For the text-containing cell, return its midpoint in [X, Y] coordinate format. 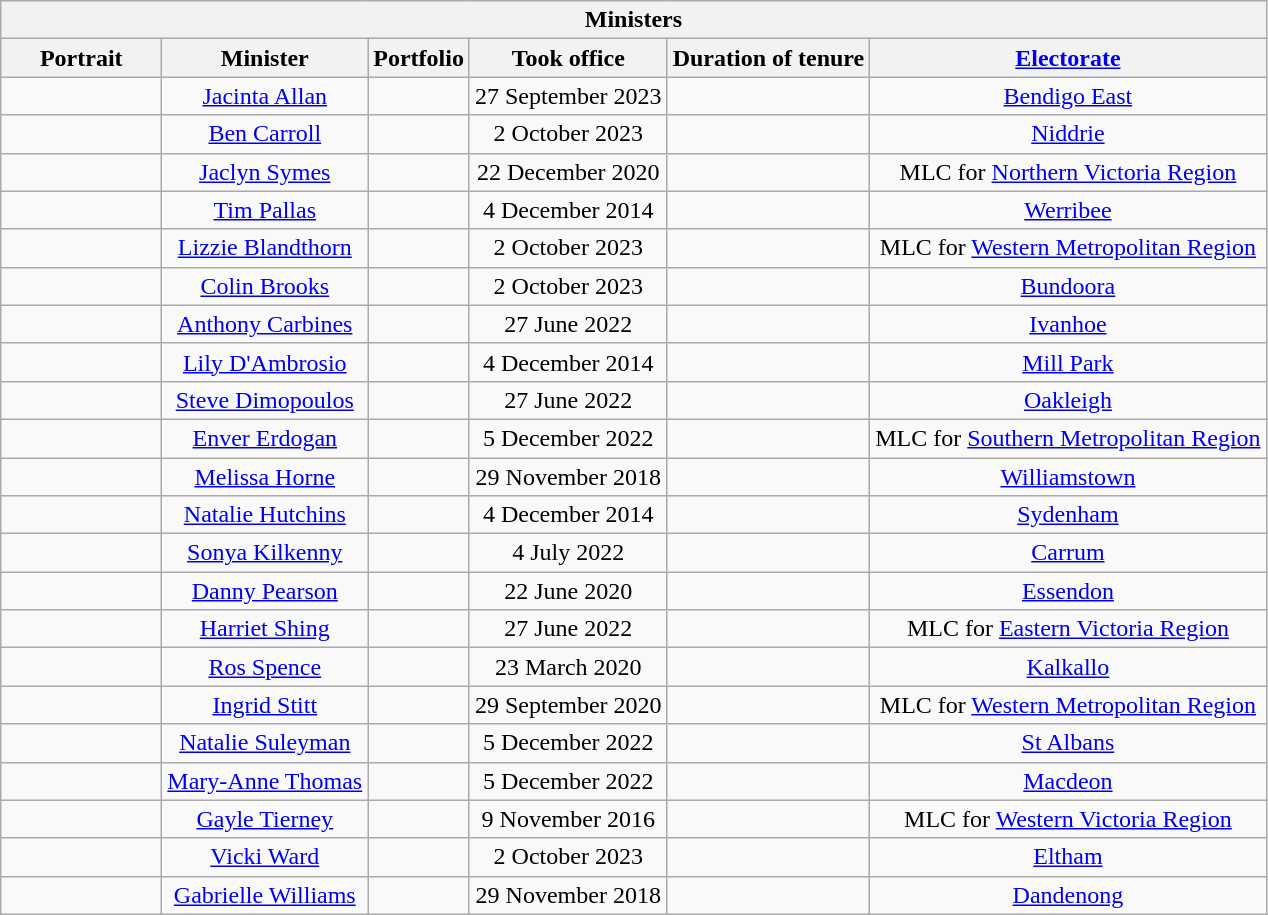
Dandenong [1068, 895]
Lizzie Blandthorn [265, 248]
Harriet Shing [265, 629]
Oakleigh [1068, 400]
Jacinta Allan [265, 96]
Gabrielle Williams [265, 895]
Portfolio [419, 58]
MLC for Northern Victoria Region [1068, 172]
29 September 2020 [568, 705]
MLC for Southern Metropolitan Region [1068, 438]
Kalkallo [1068, 667]
Duration of tenure [768, 58]
St Albans [1068, 743]
Carrum [1068, 553]
Eltham [1068, 857]
Tim Pallas [265, 210]
Took office [568, 58]
27 September 2023 [568, 96]
Macdeon [1068, 781]
22 June 2020 [568, 591]
9 November 2016 [568, 819]
Vicki Ward [265, 857]
Electorate [1068, 58]
Natalie Suleyman [265, 743]
Ben Carroll [265, 134]
Danny Pearson [265, 591]
Essendon [1068, 591]
Mary-Anne Thomas [265, 781]
Minister [265, 58]
Steve Dimopoulos [265, 400]
Sydenham [1068, 515]
Ingrid Stitt [265, 705]
Gayle Tierney [265, 819]
Lily D'Ambrosio [265, 362]
Jaclyn Symes [265, 172]
23 March 2020 [568, 667]
Enver Erdogan [265, 438]
Natalie Hutchins [265, 515]
Portrait [82, 58]
MLC for Eastern Victoria Region [1068, 629]
Niddrie [1068, 134]
Ros Spence [265, 667]
Anthony Carbines [265, 324]
Sonya Kilkenny [265, 553]
Colin Brooks [265, 286]
Bundoora [1068, 286]
Werribee [1068, 210]
Ivanhoe [1068, 324]
4 July 2022 [568, 553]
Bendigo East [1068, 96]
Williamstown [1068, 477]
MLC for Western Victoria Region [1068, 819]
Ministers [634, 20]
22 December 2020 [568, 172]
Melissa Horne [265, 477]
Mill Park [1068, 362]
